Return [X, Y] of the center of cell containing provided text 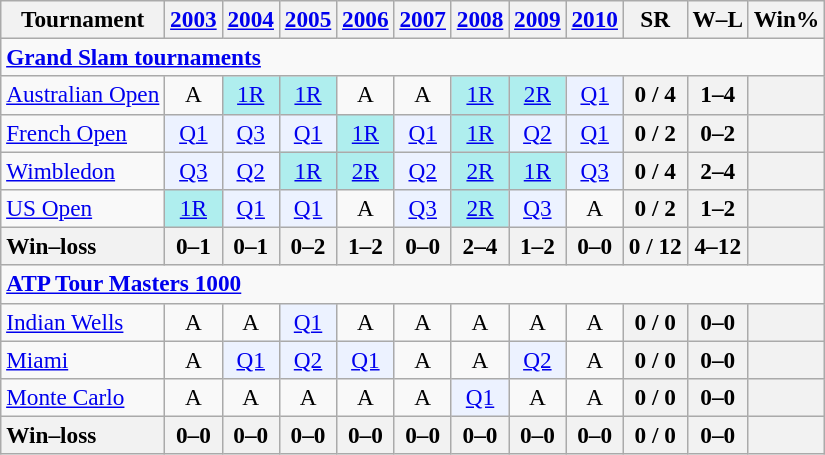
2009 [538, 19]
2003 [194, 19]
2008 [480, 19]
Monte Carlo [83, 397]
1–4 [718, 95]
2007 [422, 19]
Win% [786, 19]
Grand Slam tournaments [413, 57]
2010 [594, 19]
Miami [83, 359]
Tournament [83, 19]
2006 [366, 19]
Wimbledon [83, 170]
W–L [718, 19]
French Open [83, 133]
0 / 12 [655, 246]
4–12 [718, 246]
US Open [83, 208]
2004 [250, 19]
ATP Tour Masters 1000 [413, 284]
2005 [308, 19]
SR [655, 19]
Australian Open [83, 95]
Indian Wells [83, 322]
